Locate the cell with the specified text and output its (x, y) center coordinate. 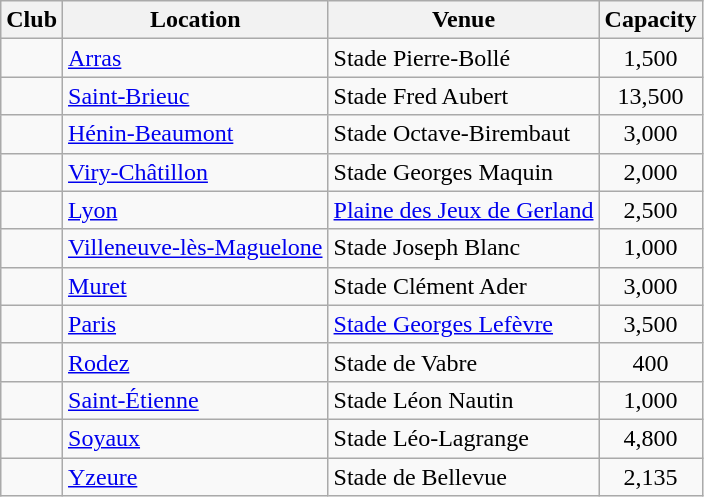
4,800 (650, 438)
2,135 (650, 477)
Stade de Bellevue (464, 477)
Hénin-Beaumont (196, 134)
Stade Octave-Birembaut (464, 134)
3,500 (650, 324)
Stade Georges Maquin (464, 172)
Stade Joseph Blanc (464, 248)
Lyon (196, 210)
Viry-Châtillon (196, 172)
2,500 (650, 210)
Muret (196, 286)
Plaine des Jeux de Gerland (464, 210)
Capacity (650, 20)
Saint-Étienne (196, 400)
Venue (464, 20)
Villeneuve-lès-Maguelone (196, 248)
Rodez (196, 362)
Stade Léon Nautin (464, 400)
13,500 (650, 96)
Stade Fred Aubert (464, 96)
1,500 (650, 58)
Location (196, 20)
Stade Léo-Lagrange (464, 438)
Stade de Vabre (464, 362)
2,000 (650, 172)
400 (650, 362)
Stade Pierre-Bollé (464, 58)
Arras (196, 58)
Saint-Brieuc (196, 96)
Stade Clément Ader (464, 286)
Paris (196, 324)
Yzeure (196, 477)
Club (32, 20)
Stade Georges Lefèvre (464, 324)
Soyaux (196, 438)
